Extract the [X, Y] coordinate from the center of the cell holding the provided text.  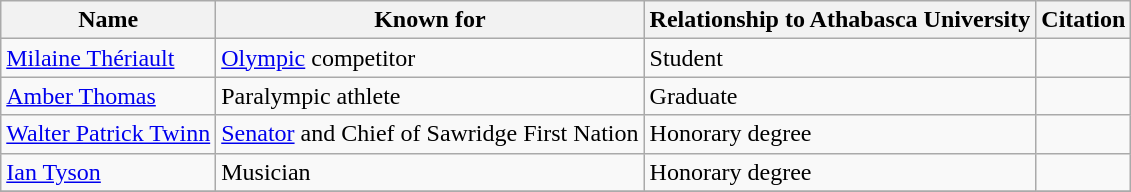
Ian Tyson [108, 172]
Olympic competitor [430, 58]
Graduate [840, 96]
Known for [430, 20]
Paralympic athlete [430, 96]
Name [108, 20]
Amber Thomas [108, 96]
Musician [430, 172]
Citation [1084, 20]
Relationship to Athabasca University [840, 20]
Walter Patrick Twinn [108, 134]
Milaine Thériault [108, 58]
Student [840, 58]
Senator and Chief of Sawridge First Nation [430, 134]
